Find where the given text appears and provide that cell's center as (X, Y) coordinate. 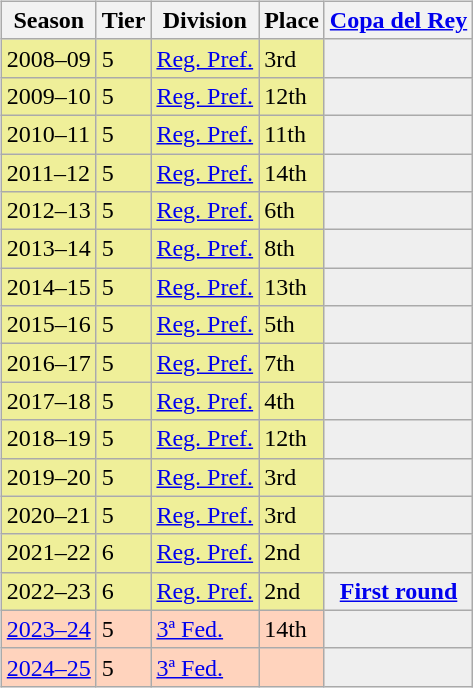
2018–19 (48, 439)
Place (292, 20)
8th (292, 249)
2020–21 (48, 515)
2009–10 (48, 96)
2012–13 (48, 211)
2008–09 (48, 58)
2010–11 (48, 134)
Copa del Rey (398, 20)
Tier (124, 20)
Division (205, 20)
2024–25 (48, 667)
7th (292, 363)
13th (292, 287)
11th (292, 134)
Season (48, 20)
2017–18 (48, 401)
2016–17 (48, 363)
2023–24 (48, 629)
2022–23 (48, 591)
2019–20 (48, 477)
2014–15 (48, 287)
2011–12 (48, 173)
4th (292, 401)
First round (398, 591)
2015–16 (48, 325)
2013–14 (48, 249)
6th (292, 211)
5th (292, 325)
2021–22 (48, 553)
